Provide the [x, y] coordinate of the cell's center where the given text is located.  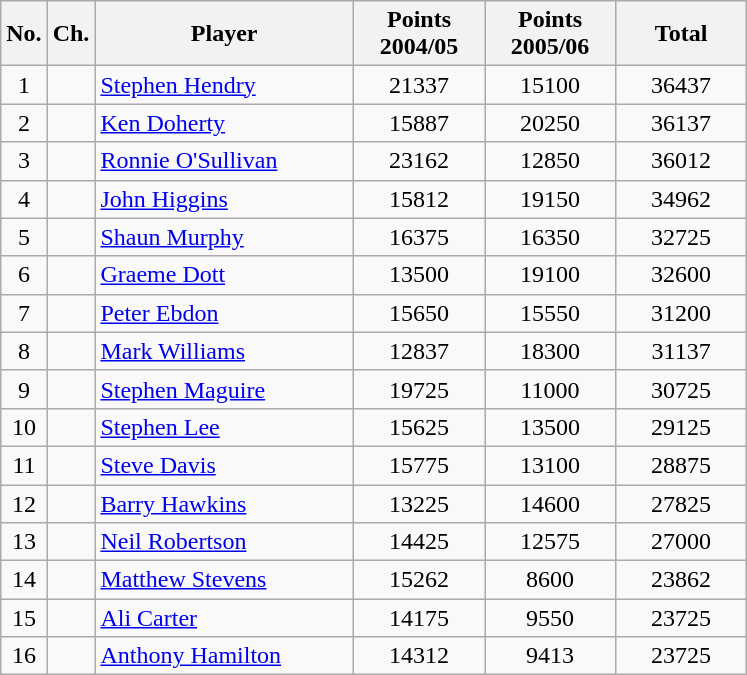
36137 [682, 123]
12575 [550, 542]
14175 [418, 618]
15550 [550, 313]
2 [24, 123]
3 [24, 161]
13225 [418, 503]
21337 [418, 85]
Peter Ebdon [224, 313]
5 [24, 237]
28875 [682, 465]
31137 [682, 351]
15 [24, 618]
Total [682, 34]
Stephen Maguire [224, 389]
Ronnie O'Sullivan [224, 161]
Neil Robertson [224, 542]
23162 [418, 161]
Ali Carter [224, 618]
29125 [682, 427]
15650 [418, 313]
15625 [418, 427]
14312 [418, 656]
36012 [682, 161]
23862 [682, 580]
9550 [550, 618]
30725 [682, 389]
16 [24, 656]
18300 [550, 351]
14600 [550, 503]
Ken Doherty [224, 123]
No. [24, 34]
15775 [418, 465]
31200 [682, 313]
Points 2005/06 [550, 34]
Mark Williams [224, 351]
Stephen Lee [224, 427]
16350 [550, 237]
32600 [682, 275]
19150 [550, 199]
11 [24, 465]
32725 [682, 237]
15262 [418, 580]
14425 [418, 542]
34962 [682, 199]
Steve Davis [224, 465]
15100 [550, 85]
9413 [550, 656]
Anthony Hamilton [224, 656]
19725 [418, 389]
27825 [682, 503]
10 [24, 427]
Shaun Murphy [224, 237]
36437 [682, 85]
27000 [682, 542]
12 [24, 503]
15812 [418, 199]
8600 [550, 580]
Player [224, 34]
11000 [550, 389]
1 [24, 85]
13100 [550, 465]
13 [24, 542]
Matthew Stevens [224, 580]
4 [24, 199]
Stephen Hendry [224, 85]
16375 [418, 237]
Barry Hawkins [224, 503]
14 [24, 580]
19100 [550, 275]
12850 [550, 161]
12837 [418, 351]
Points 2004/05 [418, 34]
9 [24, 389]
Ch. [71, 34]
Graeme Dott [224, 275]
20250 [550, 123]
John Higgins [224, 199]
15887 [418, 123]
8 [24, 351]
6 [24, 275]
7 [24, 313]
